Pinpoint the cell where the given text exists, returning its (X, Y) midpoint coordinate. 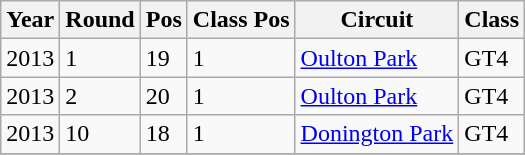
Donington Park (377, 134)
Pos (164, 20)
Class (492, 20)
19 (164, 58)
10 (100, 134)
Circuit (377, 20)
2 (100, 96)
20 (164, 96)
Year (30, 20)
18 (164, 134)
Class Pos (241, 20)
Round (100, 20)
